Search for the cell housing the specified text and yield its (X, Y) center coordinate. 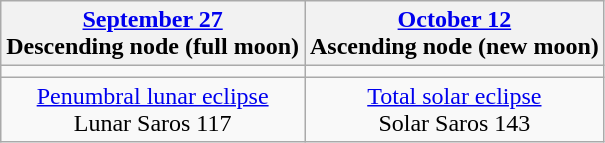
Total solar eclipseSolar Saros 143 (454, 110)
Penumbral lunar eclipseLunar Saros 117 (153, 110)
October 12Ascending node (new moon) (454, 34)
September 27Descending node (full moon) (153, 34)
